Locate the cell with the specified text and output its (x, y) center coordinate. 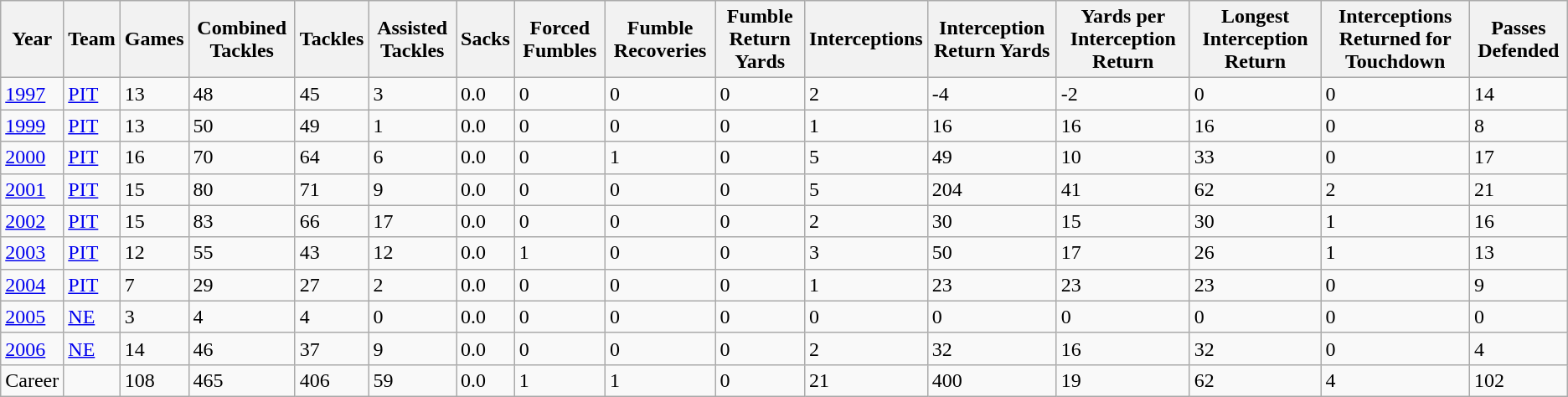
Fumble Recoveries (660, 39)
Interceptions (866, 39)
406 (332, 380)
59 (412, 380)
Career (32, 380)
71 (332, 189)
70 (241, 157)
66 (332, 221)
19 (1122, 380)
Games (154, 39)
Fumble Return Yards (761, 39)
Longest Interception Return (1255, 39)
43 (332, 253)
1999 (32, 126)
46 (241, 348)
2004 (32, 285)
102 (1518, 380)
8 (1518, 126)
2003 (32, 253)
7 (154, 285)
Sacks (486, 39)
465 (241, 380)
Team (92, 39)
1997 (32, 94)
Forced Fumbles (560, 39)
80 (241, 189)
29 (241, 285)
2000 (32, 157)
-4 (992, 94)
Assisted Tackles (412, 39)
83 (241, 221)
Combined Tackles (241, 39)
-2 (1122, 94)
2001 (32, 189)
2002 (32, 221)
Passes Defended (1518, 39)
Tackles (332, 39)
108 (154, 380)
48 (241, 94)
26 (1255, 253)
204 (992, 189)
Interception Return Yards (992, 39)
41 (1122, 189)
Yards per Interception Return (1122, 39)
10 (1122, 157)
27 (332, 285)
2005 (32, 317)
37 (332, 348)
33 (1255, 157)
45 (332, 94)
Year (32, 39)
6 (412, 157)
400 (992, 380)
2006 (32, 348)
55 (241, 253)
Interceptions Returned for Touchdown (1395, 39)
64 (332, 157)
